From the cell containing the given text, extract its center point as (X, Y) coordinate. 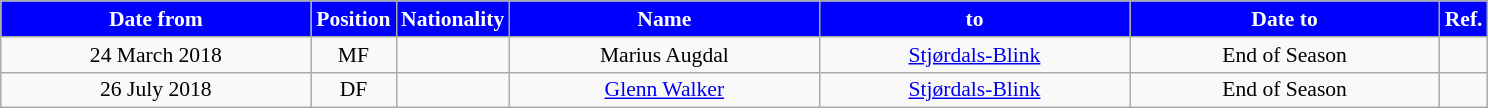
Date to (1285, 19)
26 July 2018 (156, 90)
Position (354, 19)
Glenn Walker (664, 90)
Ref. (1464, 19)
Date from (156, 19)
24 March 2018 (156, 55)
Name (664, 19)
to (974, 19)
DF (354, 90)
Nationality (452, 19)
MF (354, 55)
Marius Augdal (664, 55)
